Search for the cell housing the specified text and yield its (x, y) center coordinate. 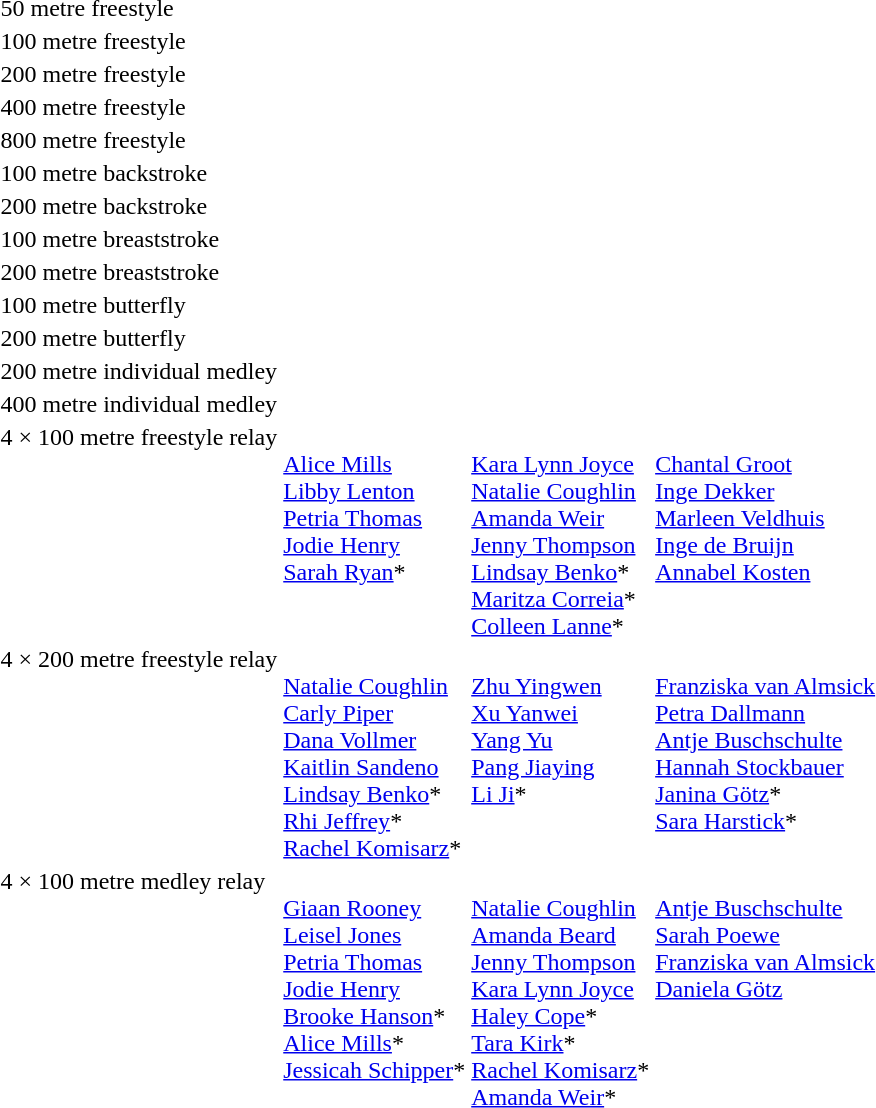
Kara Lynn JoyceNatalie CoughlinAmanda WeirJenny ThompsonLindsay Benko*Maritza Correia*Colleen Lanne* (560, 532)
Alice MillsLibby LentonPetria ThomasJodie HenrySarah Ryan* (374, 532)
Zhu YingwenXu YanweiYang YuPang JiayingLi Ji* (560, 754)
Natalie CoughlinCarly PiperDana VollmerKaitlin SandenoLindsay Benko*Rhi Jeffrey*Rachel Komisarz* (374, 754)
